Output the [X, Y] coordinate of the center of the cell containing the given text.  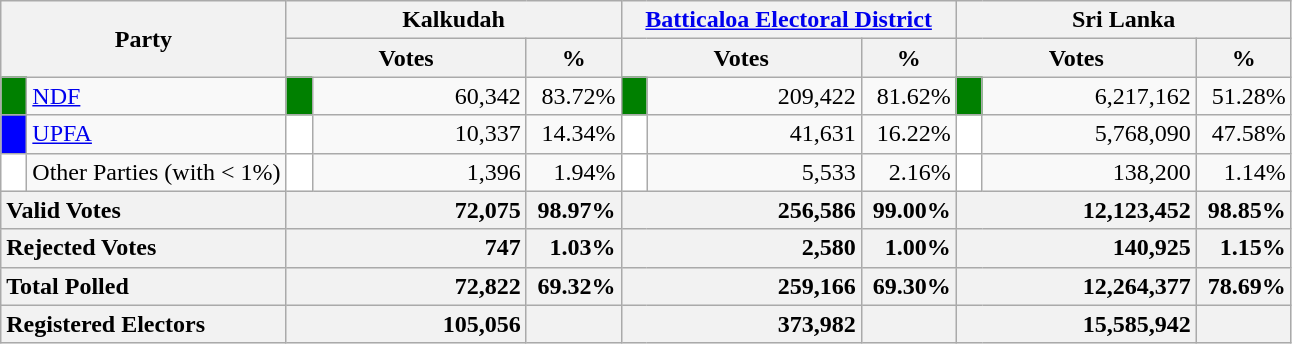
1.03% [574, 248]
83.72% [574, 96]
14.34% [574, 134]
Valid Votes [144, 210]
105,056 [406, 324]
259,166 [741, 286]
1.94% [574, 172]
140,925 [1076, 248]
1.14% [1244, 172]
256,586 [741, 210]
72,822 [406, 286]
99.00% [908, 210]
138,200 [1089, 172]
Sri Lanka [1124, 20]
Registered Electors [144, 324]
60,342 [419, 96]
1.15% [1244, 248]
16.22% [908, 134]
47.58% [1244, 134]
69.30% [908, 286]
6,217,162 [1089, 96]
Rejected Votes [144, 248]
10,337 [419, 134]
747 [406, 248]
Total Polled [144, 286]
78.69% [1244, 286]
1,396 [419, 172]
Batticaloa Electoral District [788, 20]
NDF [156, 96]
Party [144, 39]
2,580 [741, 248]
81.62% [908, 96]
69.32% [574, 286]
UPFA [156, 134]
12,123,452 [1076, 210]
41,631 [754, 134]
72,075 [406, 210]
98.85% [1244, 210]
51.28% [1244, 96]
12,264,377 [1076, 286]
1.00% [908, 248]
Kalkudah [454, 20]
209,422 [754, 96]
15,585,942 [1076, 324]
5,768,090 [1089, 134]
2.16% [908, 172]
Other Parties (with < 1%) [156, 172]
98.97% [574, 210]
5,533 [754, 172]
373,982 [741, 324]
